Return (X, Y) of the center of cell containing provided text 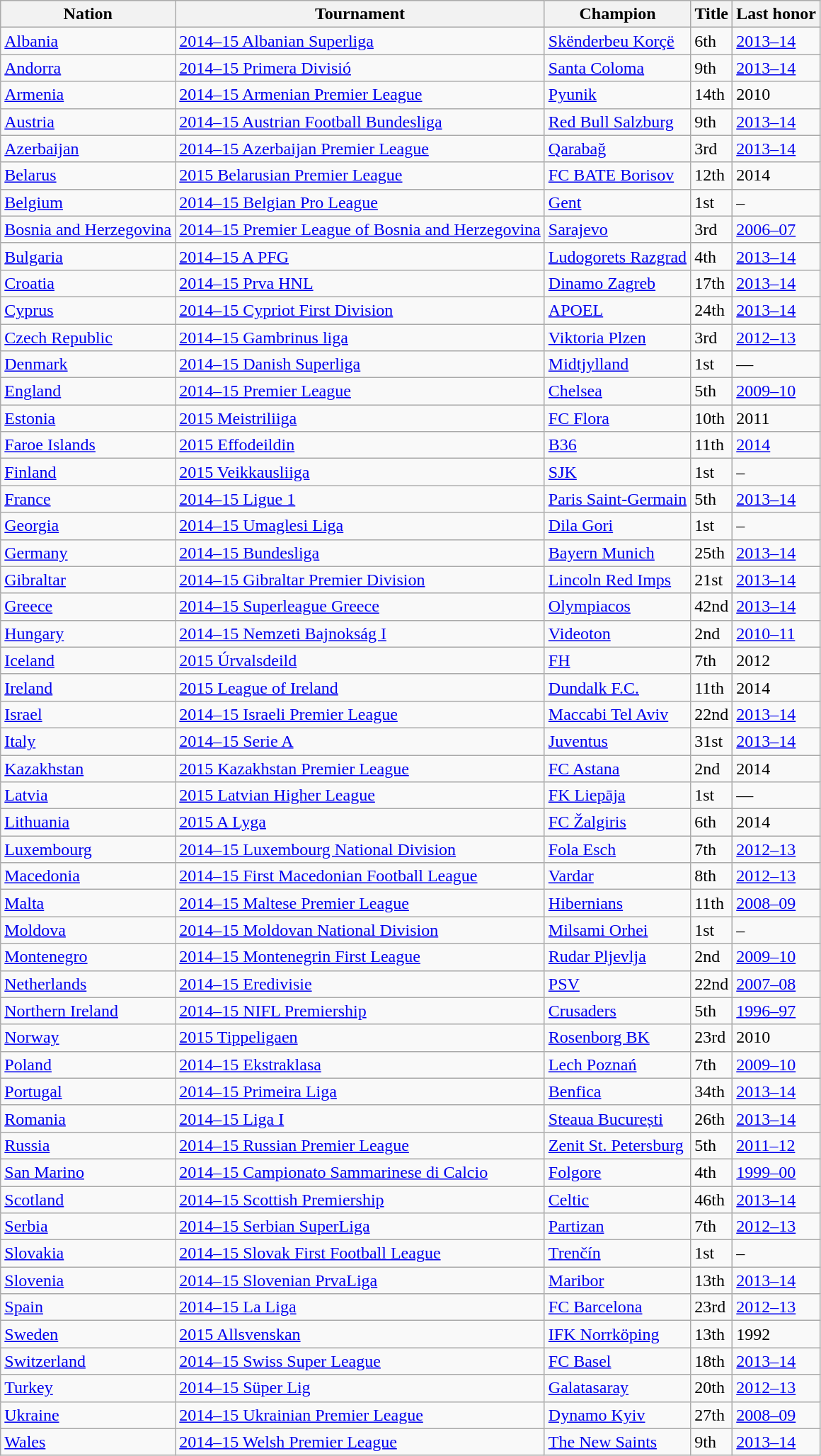
Israel (88, 714)
Belgium (88, 202)
San Marino (88, 1172)
2014–15 Primera Divisió (360, 68)
Dynamo Kyiv (617, 1415)
Juventus (617, 741)
PSV (617, 984)
2014–15 Maltese Premier League (360, 903)
Belarus (88, 176)
2014–15 Ekstraklasa (360, 1065)
Spain (88, 1307)
2014–15 Umaglesi Liga (360, 526)
Dila Gori (617, 526)
Malta (88, 903)
12th (712, 176)
2014–15 Slovak First Football League (360, 1254)
Maccabi Tel Aviv (617, 714)
2015 Úrvalsdeild (360, 660)
Austria (88, 122)
FC BATE Borisov (617, 176)
Turkey (88, 1388)
FC Astana (617, 768)
2014–15 Primeira Liga (360, 1091)
Last honor (776, 14)
The New Saints (617, 1442)
Ireland (88, 687)
2014–15 Bundesliga (360, 553)
34th (712, 1091)
Gent (617, 202)
1999–00 (776, 1172)
Folgore (617, 1172)
2015 Allsvenskan (360, 1334)
2010–11 (776, 634)
2014–15 Scottish Premiership (360, 1200)
2006–07 (776, 229)
2014–15 La Liga (360, 1307)
Croatia (88, 283)
Poland (88, 1065)
Iceland (88, 660)
2014–15 Eredivisie (360, 984)
Armenia (88, 95)
Denmark (88, 365)
2014–15 Cypriot First Division (360, 310)
2014–15 Russian Premier League (360, 1145)
Qarabağ (617, 149)
Switzerland (88, 1361)
24th (712, 310)
2014–15 Israeli Premier League (360, 714)
2014–15 Prva HNL (360, 283)
1996–97 (776, 1011)
Bayern Munich (617, 553)
2014–15 Ligue 1 (360, 499)
18th (712, 1361)
2014–15 Serie A (360, 741)
2014–15 Swiss Super League (360, 1361)
Sweden (88, 1334)
APOEL (617, 310)
Hibernians (617, 903)
Celtic (617, 1200)
Dundalk F.C. (617, 687)
Nation (88, 14)
Wales (88, 1442)
2014–15 NIFL Premiership (360, 1011)
Georgia (88, 526)
Skënderbeu Korçë (617, 41)
FC Basel (617, 1361)
Estonia (88, 418)
2014–15 Moldovan National Division (360, 930)
2014–15 Azerbaijan Premier League (360, 149)
FC Barcelona (617, 1307)
8th (712, 876)
Portugal (88, 1091)
2014–15 Nemzeti Bajnokság I (360, 634)
Videoton (617, 634)
2007–08 (776, 984)
2014–15 Serbian SuperLiga (360, 1227)
2012 (776, 660)
2014–15 Ukrainian Premier League (360, 1415)
25th (712, 553)
Crusaders (617, 1011)
Trenčín (617, 1254)
Gibraltar (88, 580)
2014–15 Premier League (360, 391)
2014–15 Danish Superliga (360, 365)
Olympiacos (617, 607)
2014–15 Montenegrin First League (360, 957)
Ludogorets Razgrad (617, 256)
Champion (617, 14)
Romania (88, 1118)
Tournament (360, 14)
2015 Kazakhstan Premier League (360, 768)
2014–15 Welsh Premier League (360, 1442)
2014–15 Campionato Sammarinese di Calcio (360, 1172)
2015 Effodeildin (360, 445)
2015 Meistriliiga (360, 418)
Milsami Orhei (617, 930)
Steaua București (617, 1118)
Serbia (88, 1227)
2014–15 Belgian Pro League (360, 202)
FK Liepāja (617, 796)
Greece (88, 607)
2014–15 Slovenian PrvaLiga (360, 1280)
Dinamo Zagreb (617, 283)
FC Flora (617, 418)
Northern Ireland (88, 1011)
2014–15 Albanian Superliga (360, 41)
Slovakia (88, 1254)
Montenegro (88, 957)
Kazakhstan (88, 768)
10th (712, 418)
Norway (88, 1038)
Andorra (88, 68)
Title (712, 14)
2014–15 Gambrinus liga (360, 338)
SJK (617, 472)
Vardar (617, 876)
Pyunik (617, 95)
Bosnia and Herzegovina (88, 229)
2014–15 Premier League of Bosnia and Herzegovina (360, 229)
Latvia (88, 796)
17th (712, 283)
Sarajevo (617, 229)
2014–15 First Macedonian Football League (360, 876)
Russia (88, 1145)
2015 Tippeligaen (360, 1038)
2014–15 Luxembourg National Division (360, 849)
2014–15 Süper Lig (360, 1388)
IFK Norrköping (617, 1334)
2014–15 Gibraltar Premier Division (360, 580)
2015 Belarusian Premier League (360, 176)
2015 Veikkausliiga (360, 472)
Bulgaria (88, 256)
Midtjylland (617, 365)
Ukraine (88, 1415)
Slovenia (88, 1280)
2014–15 Austrian Football Bundesliga (360, 122)
Galatasaray (617, 1388)
Partizan (617, 1227)
France (88, 499)
Cyprus (88, 310)
Azerbaijan (88, 149)
42nd (712, 607)
2014–15 Liga I (360, 1118)
FH (617, 660)
31st (712, 741)
26th (712, 1118)
Red Bull Salzburg (617, 122)
2011–12 (776, 1145)
2015 League of Ireland (360, 687)
Czech Republic (88, 338)
2014–15 Armenian Premier League (360, 95)
Italy (88, 741)
2015 Latvian Higher League (360, 796)
27th (712, 1415)
20th (712, 1388)
Chelsea (617, 391)
2011 (776, 418)
Moldova (88, 930)
Macedonia (88, 876)
1992 (776, 1334)
Netherlands (88, 984)
Luxembourg (88, 849)
Lincoln Red Imps (617, 580)
21st (712, 580)
Benfica (617, 1091)
Rudar Pljevlja (617, 957)
Germany (88, 553)
Faroe Islands (88, 445)
Viktoria Plzen (617, 338)
Lithuania (88, 822)
2015 A Lyga (360, 822)
FC Žalgiris (617, 822)
2014–15 Superleague Greece (360, 607)
Lech Poznań (617, 1065)
B36 (617, 445)
Maribor (617, 1280)
Finland (88, 472)
46th (712, 1200)
2014–15 A PFG (360, 256)
Scotland (88, 1200)
Santa Coloma (617, 68)
England (88, 391)
Paris Saint-Germain (617, 499)
Rosenborg BK (617, 1038)
Zenit St. Petersburg (617, 1145)
14th (712, 95)
Hungary (88, 634)
Albania (88, 41)
Fola Esch (617, 849)
